Find where the given text appears and provide that cell's center as [X, Y] coordinate. 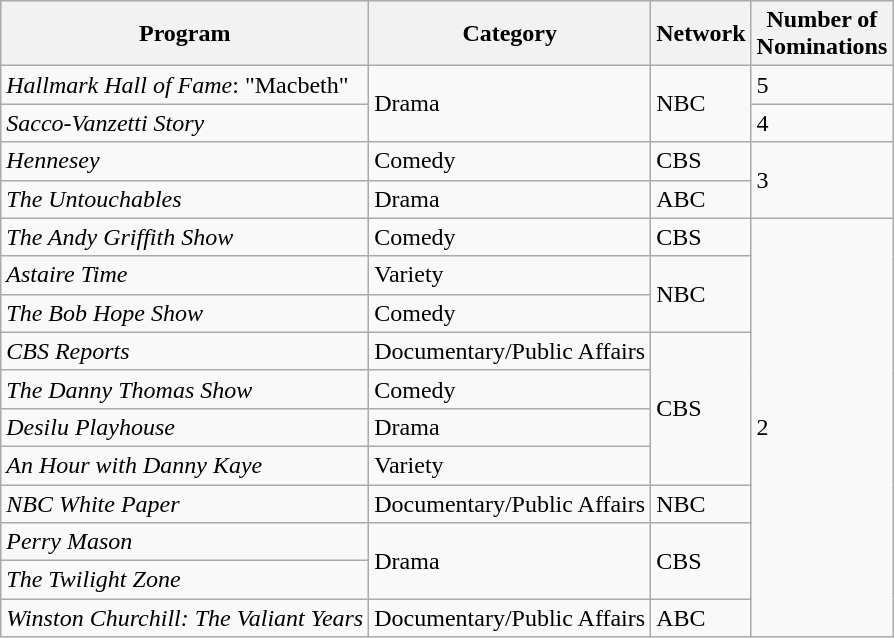
The Bob Hope Show [185, 313]
Sacco-Vanzetti Story [185, 123]
Network [701, 34]
Category [510, 34]
Winston Churchill: The Valiant Years [185, 618]
CBS Reports [185, 351]
Hallmark Hall of Fame: "Macbeth" [185, 85]
5 [822, 85]
Perry Mason [185, 542]
4 [822, 123]
Program [185, 34]
Number ofNominations [822, 34]
Hennesey [185, 161]
NBC White Paper [185, 503]
The Danny Thomas Show [185, 389]
3 [822, 180]
Desilu Playhouse [185, 427]
2 [822, 428]
Astaire Time [185, 275]
The Andy Griffith Show [185, 237]
The Twilight Zone [185, 580]
The Untouchables [185, 199]
An Hour with Danny Kaye [185, 465]
